From the cell containing the given text, extract its center point as [x, y] coordinate. 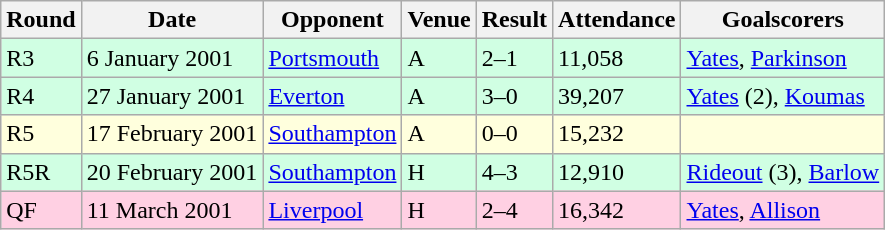
Date [172, 20]
Liverpool [332, 210]
4–3 [514, 172]
Yates, Parkinson [783, 58]
Yates (2), Koumas [783, 96]
17 February 2001 [172, 134]
11 March 2001 [172, 210]
Everton [332, 96]
2–1 [514, 58]
Opponent [332, 20]
27 January 2001 [172, 96]
11,058 [617, 58]
R5 [41, 134]
3–0 [514, 96]
39,207 [617, 96]
R3 [41, 58]
QF [41, 210]
Rideout (3), Barlow [783, 172]
Goalscorers [783, 20]
Result [514, 20]
0–0 [514, 134]
12,910 [617, 172]
Venue [439, 20]
Portsmouth [332, 58]
R5R [41, 172]
15,232 [617, 134]
2–4 [514, 210]
R4 [41, 96]
20 February 2001 [172, 172]
Yates, Allison [783, 210]
Round [41, 20]
16,342 [617, 210]
6 January 2001 [172, 58]
Attendance [617, 20]
